Locate the cell with the specified text and output its (X, Y) center coordinate. 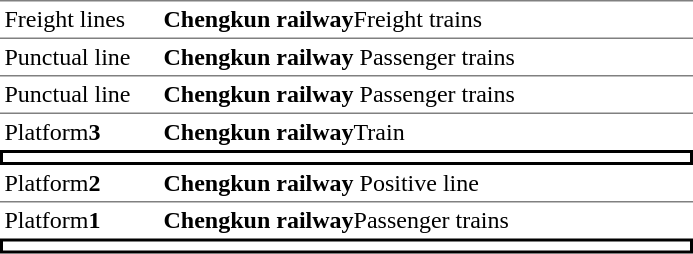
Platform1 (80, 220)
Chengkun railwayTrain (426, 132)
Freight lines (80, 20)
Chengkun railwayFreight trains (426, 20)
Chengkun railway Positive line (426, 184)
Platform2 (80, 184)
Chengkun railwayPassenger trains (426, 220)
Platform3 (80, 132)
